From the cell containing the given text, extract its center point as [x, y] coordinate. 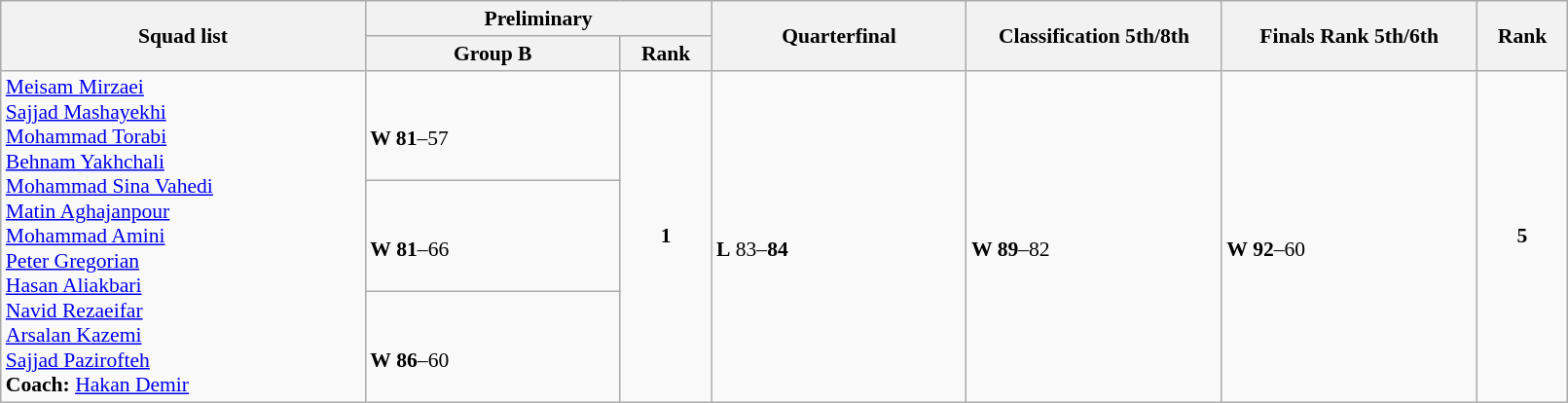
1 [666, 237]
Preliminary [538, 18]
W 92–60 [1349, 237]
Classification 5th/8th [1094, 35]
5 [1522, 237]
W 86–60 [492, 348]
L 83–84 [839, 237]
Squad list [183, 35]
W 81–57 [492, 126]
Finals Rank 5th/6th [1349, 35]
Quarterfinal [839, 35]
W 89–82 [1094, 237]
W 81–66 [492, 237]
Group B [492, 54]
